Output the (x, y) coordinate of the center of the cell containing the given text.  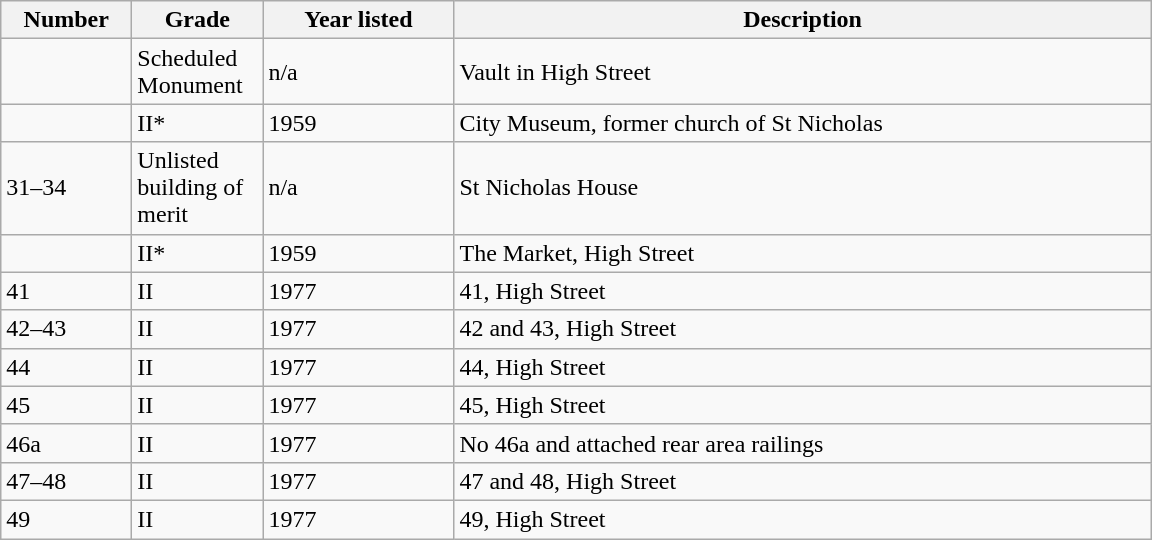
Scheduled Monument (198, 72)
Description (802, 20)
42–43 (66, 329)
45, High Street (802, 405)
44, High Street (802, 367)
44 (66, 367)
45 (66, 405)
47–48 (66, 481)
The Market, High Street (802, 253)
No 46a and attached rear area railings (802, 443)
31–34 (66, 188)
Grade (198, 20)
49 (66, 519)
47 and 48, High Street (802, 481)
42 and 43, High Street (802, 329)
Vault in High Street (802, 72)
46a (66, 443)
41 (66, 291)
Year listed (358, 20)
Number (66, 20)
Unlisted building of merit (198, 188)
41, High Street (802, 291)
49, High Street (802, 519)
St Nicholas House (802, 188)
City Museum, former church of St Nicholas (802, 123)
